Extract the [X, Y] coordinate from the center of the cell holding the provided text.  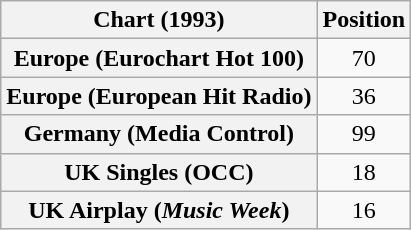
70 [364, 58]
UK Airplay (Music Week) [159, 210]
18 [364, 172]
Europe (European Hit Radio) [159, 96]
16 [364, 210]
Chart (1993) [159, 20]
Germany (Media Control) [159, 134]
Position [364, 20]
UK Singles (OCC) [159, 172]
36 [364, 96]
99 [364, 134]
Europe (Eurochart Hot 100) [159, 58]
